Find where the given text appears and provide that cell's center as [X, Y] coordinate. 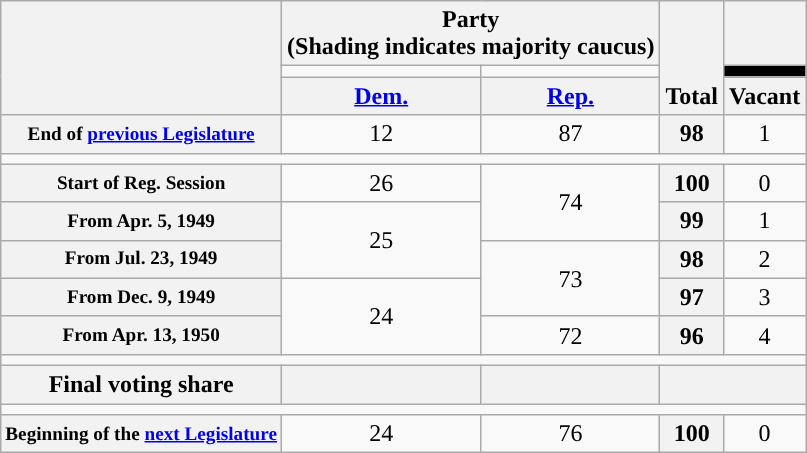
25 [382, 240]
87 [570, 134]
End of previous Legislature [142, 134]
From Apr. 5, 1949 [142, 221]
74 [570, 202]
From Apr. 13, 1950 [142, 335]
4 [764, 335]
Vacant [764, 96]
Start of Reg. Session [142, 183]
76 [570, 434]
97 [692, 297]
3 [764, 297]
12 [382, 134]
2 [764, 259]
Beginning of the next Legislature [142, 434]
73 [570, 278]
99 [692, 221]
Total [692, 58]
Final voting share [142, 384]
From Dec. 9, 1949 [142, 297]
From Jul. 23, 1949 [142, 259]
72 [570, 335]
26 [382, 183]
96 [692, 335]
Party (Shading indicates majority caucus) [471, 34]
Dem. [382, 96]
Rep. [570, 96]
